Return (x, y) of the center of cell containing provided text 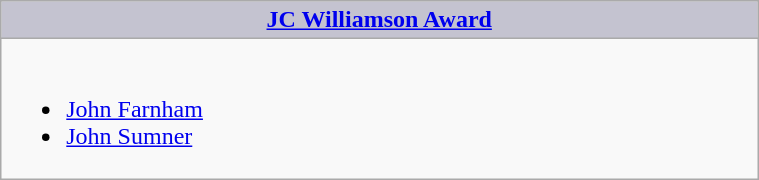
JC Williamson Award (380, 20)
John FarnhamJohn Sumner (380, 109)
